Find where the given text appears and provide that cell's center as [X, Y] coordinate. 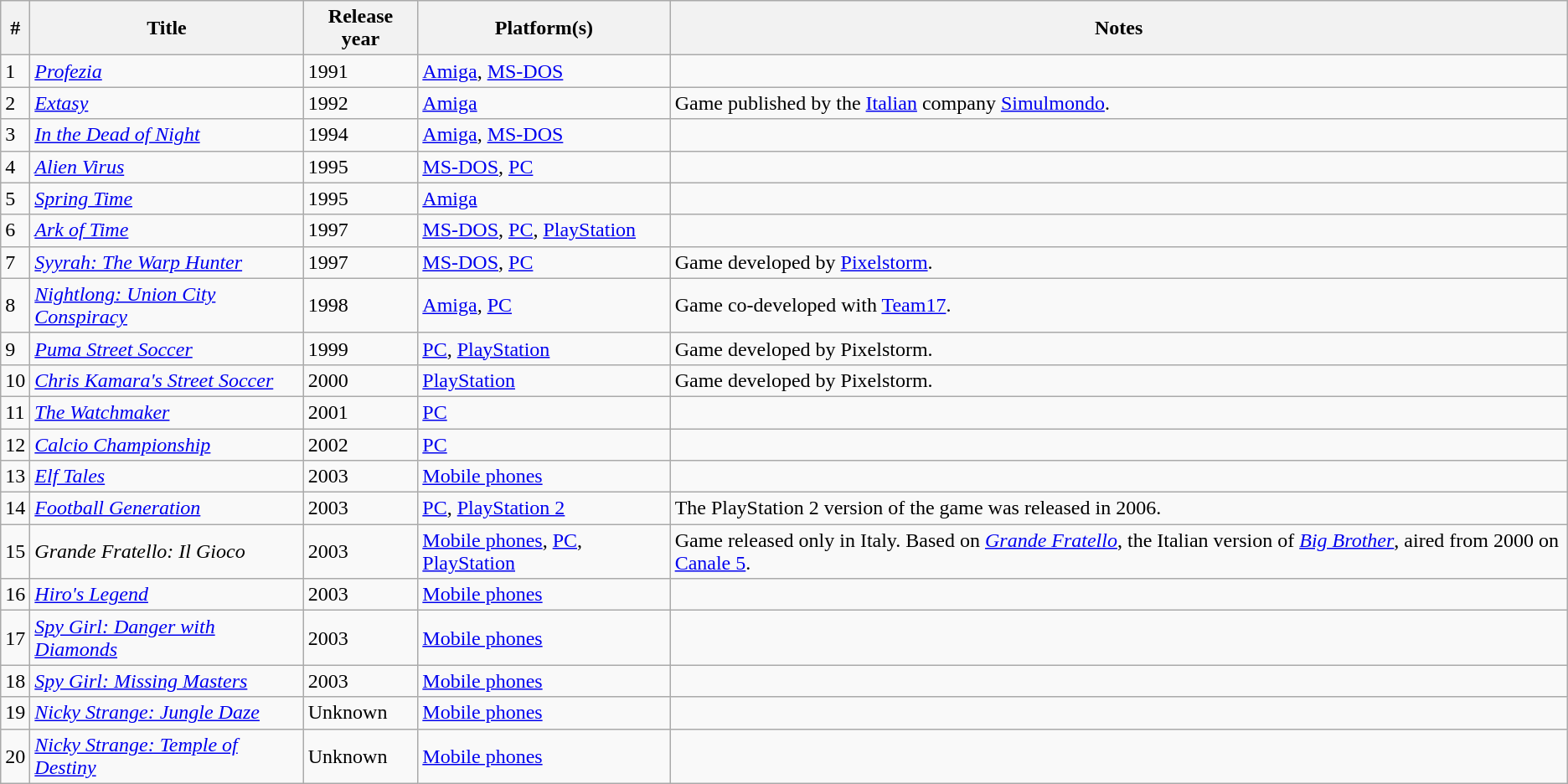
Mobile phones, PC, PlayStation [544, 551]
In the Dead of Night [167, 135]
1 [15, 71]
17 [15, 638]
Alien Virus [167, 167]
Game published by the Italian company Simulmondo. [1119, 103]
1994 [360, 135]
2 [15, 103]
6 [15, 230]
5 [15, 199]
2000 [360, 380]
19 [15, 713]
14 [15, 508]
4 [15, 167]
Calcio Championship [167, 445]
Spring Time [167, 199]
The Watchmaker [167, 412]
# [15, 28]
8 [15, 305]
20 [15, 756]
15 [15, 551]
10 [15, 380]
Syyrah: The Warp Hunter [167, 262]
Chris Kamara's Street Soccer [167, 380]
PC, PlayStation [544, 348]
Grande Fratello: Il Gioco [167, 551]
1998 [360, 305]
Platform(s) [544, 28]
Game co-developed with Team17. [1119, 305]
1992 [360, 103]
11 [15, 412]
3 [15, 135]
Spy Girl: Danger with Diamonds [167, 638]
Football Generation [167, 508]
16 [15, 595]
Spy Girl: Missing Masters [167, 681]
Puma Street Soccer [167, 348]
2001 [360, 412]
The PlayStation 2 version of the game was released in 2006. [1119, 508]
Amiga, PC [544, 305]
13 [15, 477]
Extasy [167, 103]
Notes [1119, 28]
Nicky Strange: Temple of Destiny [167, 756]
2002 [360, 445]
1999 [360, 348]
Game released only in Italy. Based on Grande Fratello, the Italian version of Big Brother, aired from 2000 on Canale 5. [1119, 551]
Hiro's Legend [167, 595]
PC, PlayStation 2 [544, 508]
12 [15, 445]
Release year [360, 28]
1991 [360, 71]
18 [15, 681]
Ark of Time [167, 230]
MS-DOS, PC, PlayStation [544, 230]
Title [167, 28]
9 [15, 348]
PlayStation [544, 380]
Profezia [167, 71]
Nicky Strange: Jungle Daze [167, 713]
Elf Tales [167, 477]
Nightlong: Union City Conspiracy [167, 305]
7 [15, 262]
